Detect which cell encompasses the target text, then output its [x, y] center coordinate. 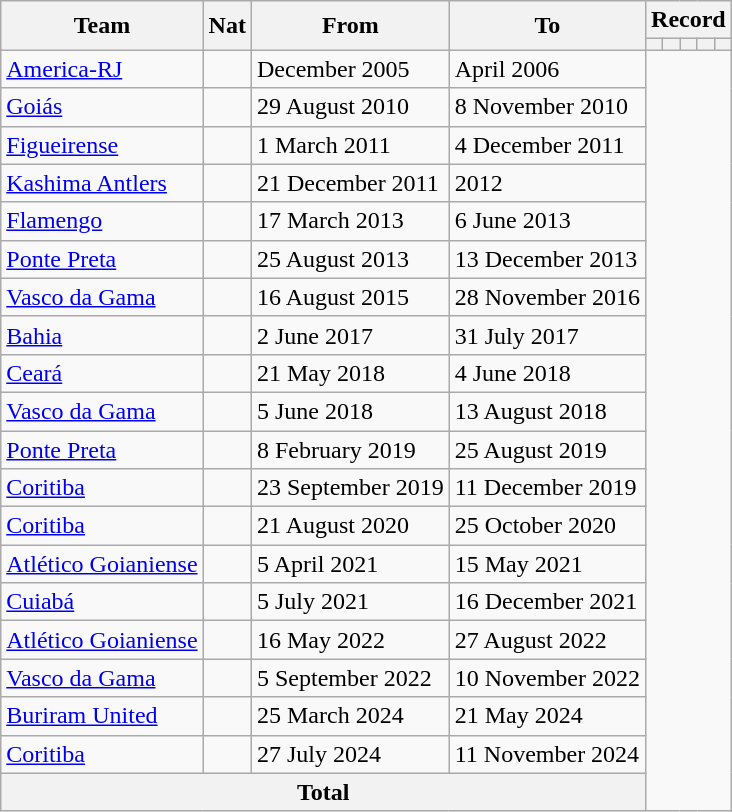
25 August 2019 [547, 449]
25 October 2020 [547, 526]
Bahia [102, 335]
6 June 2013 [547, 221]
25 August 2013 [350, 259]
21 December 2011 [350, 183]
1 March 2011 [350, 145]
25 March 2024 [350, 716]
27 July 2024 [350, 754]
5 June 2018 [350, 411]
21 May 2024 [547, 716]
13 December 2013 [547, 259]
Goiás [102, 107]
Record [689, 20]
10 November 2022 [547, 678]
5 September 2022 [350, 678]
21 August 2020 [350, 526]
16 May 2022 [350, 640]
Total [324, 792]
2 June 2017 [350, 335]
Kashima Antlers [102, 183]
8 November 2010 [547, 107]
28 November 2016 [547, 297]
16 August 2015 [350, 297]
15 May 2021 [547, 564]
Buriram United [102, 716]
17 March 2013 [350, 221]
16 December 2021 [547, 602]
21 May 2018 [350, 373]
13 August 2018 [547, 411]
2012 [547, 183]
31 July 2017 [547, 335]
Flamengo [102, 221]
Ceará [102, 373]
27 August 2022 [547, 640]
5 July 2021 [350, 602]
4 December 2011 [547, 145]
Team [102, 26]
April 2006 [547, 69]
23 September 2019 [350, 488]
Nat [227, 26]
From [350, 26]
America-RJ [102, 69]
8 February 2019 [350, 449]
December 2005 [350, 69]
Cuiabá [102, 602]
29 August 2010 [350, 107]
11 November 2024 [547, 754]
11 December 2019 [547, 488]
To [547, 26]
4 June 2018 [547, 373]
5 April 2021 [350, 564]
Figueirense [102, 145]
